Find where the given text appears and provide that cell's center as (X, Y) coordinate. 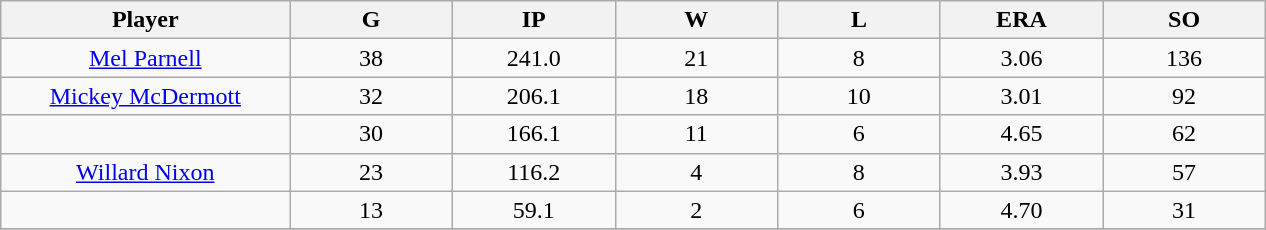
3.06 (1022, 58)
59.1 (534, 210)
4 (696, 172)
3.01 (1022, 96)
38 (372, 58)
11 (696, 134)
IP (534, 20)
18 (696, 96)
166.1 (534, 134)
57 (1184, 172)
23 (372, 172)
136 (1184, 58)
G (372, 20)
206.1 (534, 96)
2 (696, 210)
30 (372, 134)
4.65 (1022, 134)
116.2 (534, 172)
ERA (1022, 20)
241.0 (534, 58)
SO (1184, 20)
Mickey McDermott (146, 96)
21 (696, 58)
3.93 (1022, 172)
10 (860, 96)
62 (1184, 134)
31 (1184, 210)
13 (372, 210)
4.70 (1022, 210)
Mel Parnell (146, 58)
Player (146, 20)
W (696, 20)
92 (1184, 96)
Willard Nixon (146, 172)
L (860, 20)
32 (372, 96)
